Find where the given text appears and provide that cell's center as [x, y] coordinate. 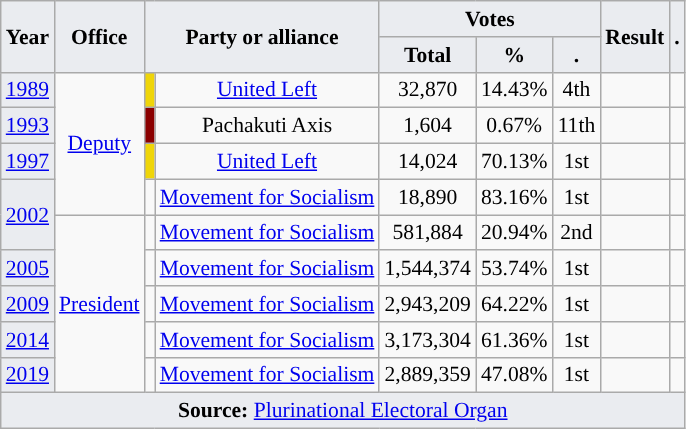
1,604 [427, 126]
20.94% [514, 233]
President [99, 304]
83.16% [514, 197]
2019 [28, 375]
3,173,304 [427, 340]
Pachakuti Axis [268, 126]
1997 [28, 162]
1989 [28, 90]
0.67% [514, 126]
64.22% [514, 304]
Deputy [99, 143]
Source: Plurinational Electoral Organ [343, 411]
2009 [28, 304]
2nd [577, 233]
61.36% [514, 340]
2014 [28, 340]
Total [427, 55]
Party or alliance [262, 36]
32,870 [427, 90]
2002 [28, 214]
1993 [28, 126]
4th [577, 90]
1,544,374 [427, 269]
2005 [28, 269]
70.13% [514, 162]
53.74% [514, 269]
Year [28, 36]
2,943,209 [427, 304]
% [514, 55]
18,890 [427, 197]
Votes [490, 19]
Result [634, 36]
Office [99, 36]
47.08% [514, 375]
14.43% [514, 90]
14,024 [427, 162]
11th [577, 126]
2,889,359 [427, 375]
581,884 [427, 233]
